Search for the cell housing the specified text and yield its (x, y) center coordinate. 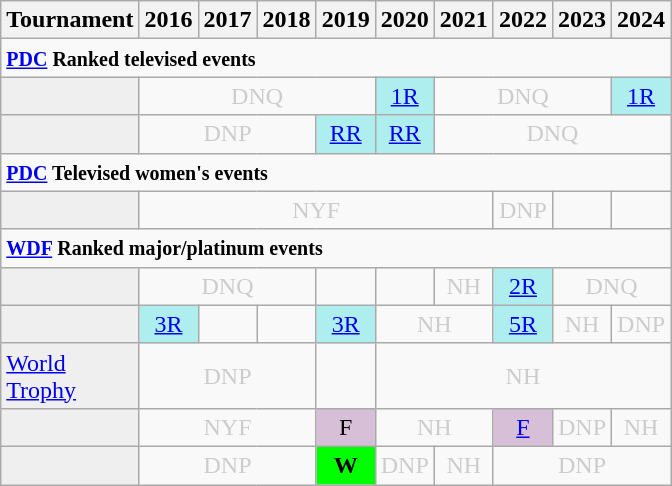
World Trophy (70, 376)
2024 (642, 20)
2023 (582, 20)
PDC Televised women's events (336, 172)
5R (522, 324)
2022 (522, 20)
2R (522, 286)
2019 (346, 20)
2016 (168, 20)
W (346, 465)
2017 (228, 20)
2018 (286, 20)
2020 (404, 20)
WDF Ranked major/platinum events (336, 248)
2021 (464, 20)
Tournament (70, 20)
PDC Ranked televised events (336, 58)
